Locate the cell with the specified text and output its [x, y] center coordinate. 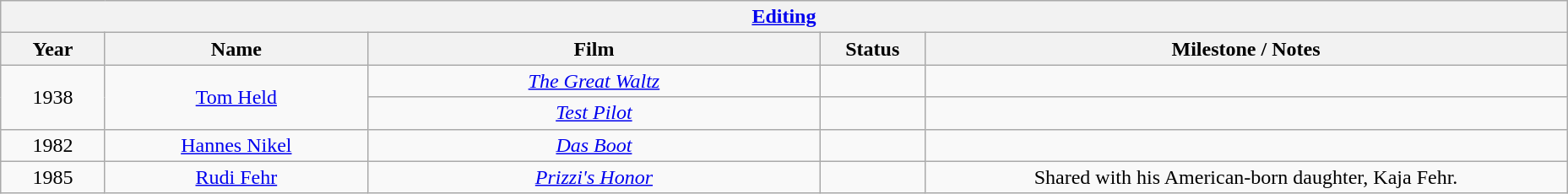
Test Pilot [594, 113]
Name [236, 49]
Tom Held [236, 97]
Status [872, 49]
Prizzi's Honor [594, 177]
The Great Waltz [594, 81]
Hannes Nikel [236, 145]
Das Boot [594, 145]
1938 [53, 97]
Milestone / Notes [1246, 49]
Editing [784, 17]
Year [53, 49]
Rudi Fehr [236, 177]
1982 [53, 145]
1985 [53, 177]
Shared with his American-born daughter, Kaja Fehr. [1246, 177]
Film [594, 49]
